Determine the [x, y] coordinate at the center of the cell enclosing the given text.  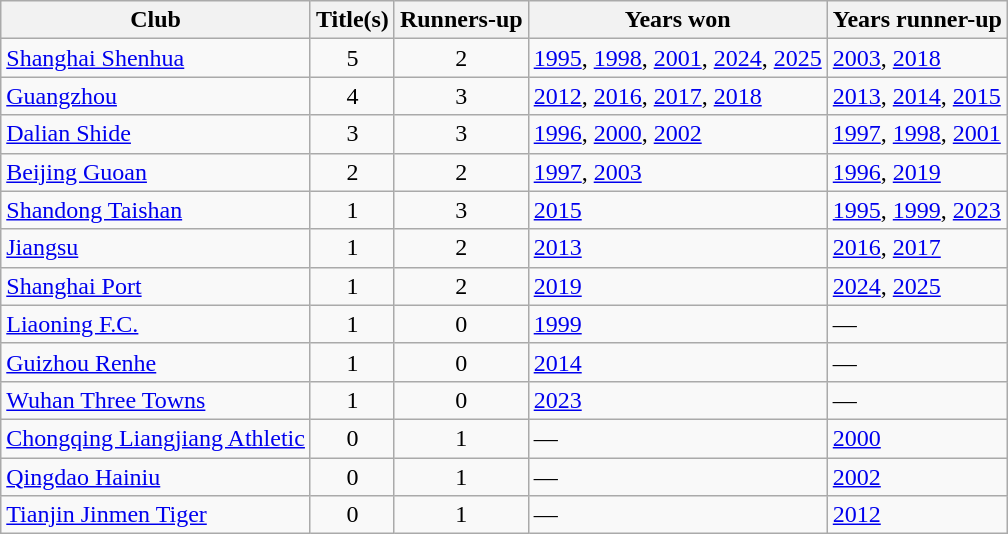
1997, 1998, 2001 [917, 134]
1997, 2003 [678, 172]
Chongqing Liangjiang Athletic [156, 438]
Beijing Guoan [156, 172]
1996, 2000, 2002 [678, 134]
Shanghai Port [156, 286]
4 [352, 96]
Years runner-up [917, 20]
5 [352, 58]
Guizhou Renhe [156, 362]
Tianjin Jinmen Tiger [156, 515]
2003, 2018 [917, 58]
2002 [917, 477]
Wuhan Three Towns [156, 400]
1995, 1998, 2001, 2024, 2025 [678, 58]
1995, 1999, 2023 [917, 210]
Years won [678, 20]
2000 [917, 438]
Shanghai Shenhua [156, 58]
2014 [678, 362]
1999 [678, 324]
2024, 2025 [917, 286]
Liaoning F.C. [156, 324]
2019 [678, 286]
2016, 2017 [917, 248]
Runners-up [461, 20]
Club [156, 20]
2013 [678, 248]
2012 [917, 515]
2015 [678, 210]
1996, 2019 [917, 172]
Dalian Shide [156, 134]
Jiangsu [156, 248]
Shandong Taishan [156, 210]
Guangzhou [156, 96]
Title(s) [352, 20]
2023 [678, 400]
2012, 2016, 2017, 2018 [678, 96]
2013, 2014, 2015 [917, 96]
Qingdao Hainiu [156, 477]
